Return the [X, Y] coordinate for the center point of the cell that contains the specified text.  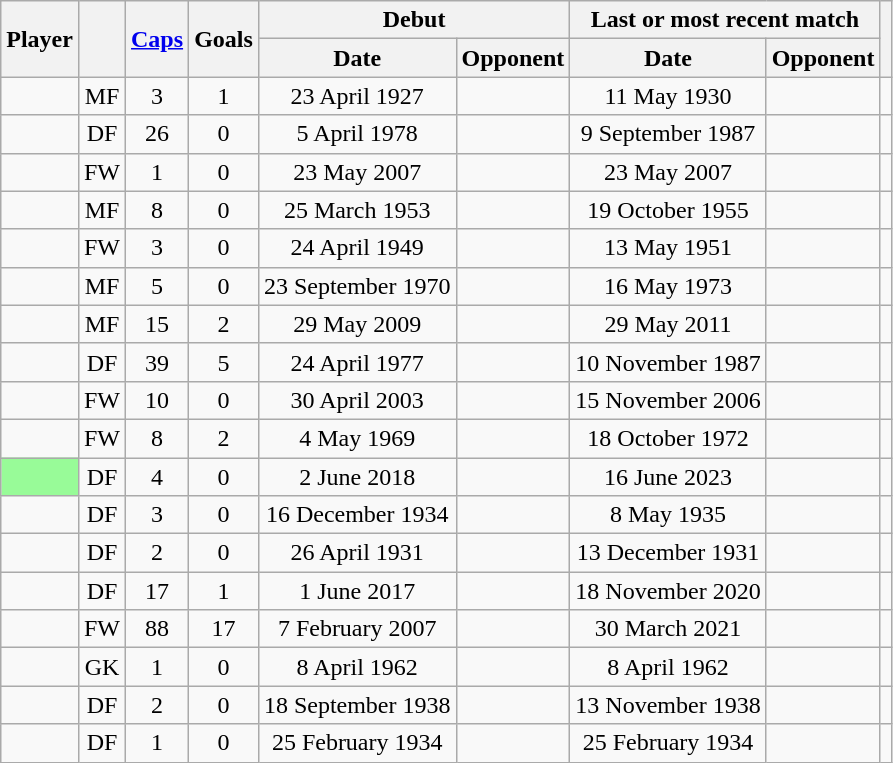
Goals [224, 39]
26 April 1931 [357, 553]
23 September 1970 [357, 286]
5 April 1978 [357, 134]
13 November 1938 [668, 705]
10 [158, 400]
29 May 2011 [668, 324]
13 May 1951 [668, 248]
30 March 2021 [668, 629]
30 April 2003 [357, 400]
16 June 2023 [668, 477]
Caps [158, 39]
29 May 2009 [357, 324]
2 June 2018 [357, 477]
24 April 1977 [357, 362]
16 December 1934 [357, 515]
18 September 1938 [357, 705]
24 April 1949 [357, 248]
7 February 2007 [357, 629]
18 October 1972 [668, 438]
16 May 1973 [668, 286]
Last or most recent match [725, 20]
4 May 1969 [357, 438]
8 May 1935 [668, 515]
26 [158, 134]
Player [40, 39]
1 June 2017 [357, 591]
18 November 2020 [668, 591]
Debut [414, 20]
88 [158, 629]
GK [102, 667]
15 [158, 324]
9 September 1987 [668, 134]
4 [158, 477]
39 [158, 362]
13 December 1931 [668, 553]
25 March 1953 [357, 210]
15 November 2006 [668, 400]
11 May 1930 [668, 96]
10 November 1987 [668, 362]
19 October 1955 [668, 210]
23 April 1927 [357, 96]
